Find where the given text appears and provide that cell's center as (x, y) coordinate. 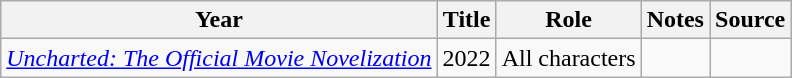
Notes (675, 20)
Source (750, 20)
Role (568, 20)
Title (466, 20)
Year (219, 20)
2022 (466, 58)
Uncharted: The Official Movie Novelization (219, 58)
All characters (568, 58)
